For the text-containing cell, return its midpoint in (X, Y) coordinate format. 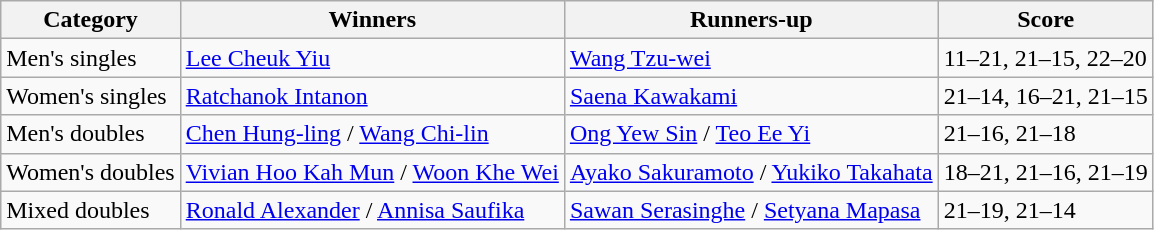
21–14, 16–21, 21–15 (1046, 96)
Men's doubles (90, 134)
21–16, 21–18 (1046, 134)
Men's singles (90, 58)
Ronald Alexander / Annisa Saufika (372, 210)
Score (1046, 20)
Chen Hung-ling / Wang Chi-lin (372, 134)
18–21, 21–16, 21–19 (1046, 172)
Women's singles (90, 96)
11–21, 21–15, 22–20 (1046, 58)
Lee Cheuk Yiu (372, 58)
Category (90, 20)
Saena Kawakami (751, 96)
Ratchanok Intanon (372, 96)
Sawan Serasinghe / Setyana Mapasa (751, 210)
Vivian Hoo Kah Mun / Woon Khe Wei (372, 172)
Women's doubles (90, 172)
Winners (372, 20)
Runners-up (751, 20)
Ong Yew Sin / Teo Ee Yi (751, 134)
21–19, 21–14 (1046, 210)
Ayako Sakuramoto / Yukiko Takahata (751, 172)
Mixed doubles (90, 210)
Wang Tzu-wei (751, 58)
